Locate the cell with the specified text and output its (X, Y) center coordinate. 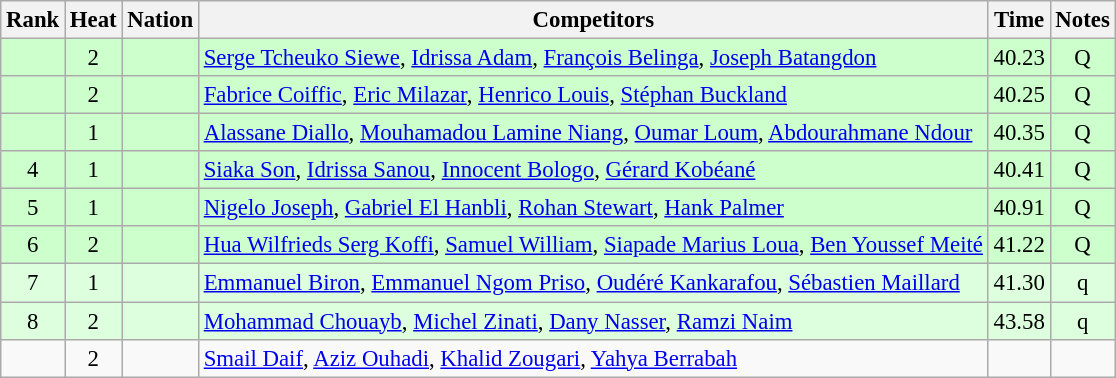
Alassane Diallo, Mouhamadou Lamine Niang, Oumar Loum, Abdourahmane Ndour (593, 133)
Heat (94, 20)
41.30 (1019, 283)
Nigelo Joseph, Gabriel El Hanbli, Rohan Stewart, Hank Palmer (593, 208)
40.23 (1019, 58)
41.22 (1019, 245)
Hua Wilfrieds Serg Koffi, Samuel William, Siapade Marius Loua, Ben Youssef Meité (593, 245)
40.25 (1019, 95)
Siaka Son, Idrissa Sanou, Innocent Bologo, Gérard Kobéané (593, 170)
Fabrice Coiffic, Eric Milazar, Henrico Louis, Stéphan Buckland (593, 95)
Emmanuel Biron, Emmanuel Ngom Priso, Oudéré Kankarafou, Sébastien Maillard (593, 283)
Notes (1082, 20)
Nation (160, 20)
8 (33, 321)
Serge Tcheuko Siewe, Idrissa Adam, François Belinga, Joseph Batangdon (593, 58)
Competitors (593, 20)
Mohammad Chouayb, Michel Zinati, Dany Nasser, Ramzi Naim (593, 321)
Time (1019, 20)
40.91 (1019, 208)
5 (33, 208)
6 (33, 245)
7 (33, 283)
4 (33, 170)
Rank (33, 20)
Smail Daif, Aziz Ouhadi, Khalid Zougari, Yahya Berrabah (593, 358)
40.41 (1019, 170)
40.35 (1019, 133)
43.58 (1019, 321)
